Pinpoint the cell where the given text exists, returning its [x, y] midpoint coordinate. 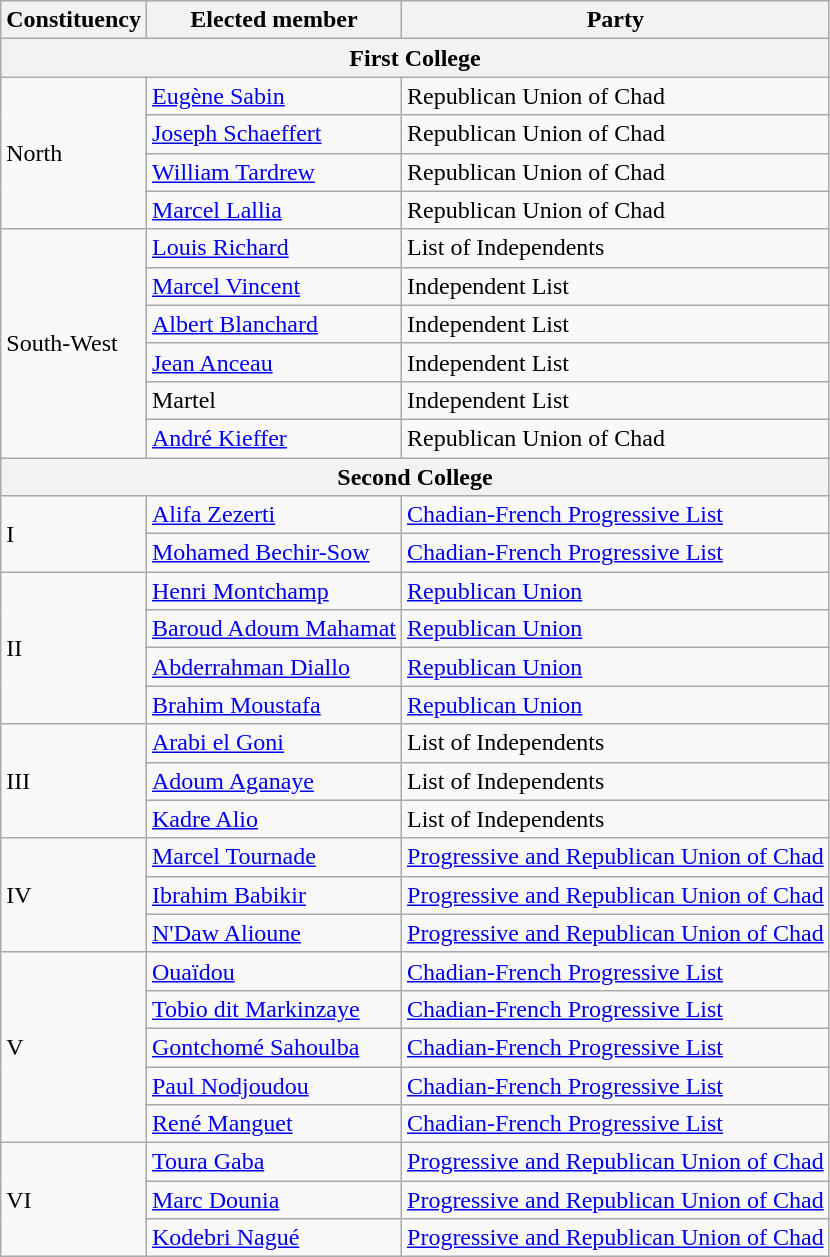
III [74, 781]
Kodebri Nagué [274, 1238]
Kadre Alio [274, 819]
Abderrahman Diallo [274, 667]
Joseph Schaeffert [274, 134]
North [74, 153]
IV [74, 895]
Marc Dounia [274, 1200]
N'Daw Alioune [274, 933]
Party [616, 20]
First College [415, 58]
South-West [74, 343]
Constituency [74, 20]
Gontchomé Sahoulba [274, 1047]
Henri Montchamp [274, 591]
Martel [274, 400]
René Manguet [274, 1124]
Louis Richard [274, 248]
Marcel Lallia [274, 210]
Alifa Zezerti [274, 515]
V [74, 1047]
Adoum Aganaye [274, 781]
Albert Blanchard [274, 324]
Toura Gaba [274, 1162]
Ibrahim Babikir [274, 895]
Baroud Adoum Mahamat [274, 629]
Tobio dit Markinzaye [274, 1009]
VI [74, 1200]
Arabi el Goni [274, 743]
Brahim Moustafa [274, 705]
Marcel Vincent [274, 286]
I [74, 534]
Second College [415, 477]
André Kieffer [274, 438]
II [74, 648]
Elected member [274, 20]
Jean Anceau [274, 362]
Paul Nodjoudou [274, 1085]
Mohamed Bechir-Sow [274, 553]
Eugène Sabin [274, 96]
Ouaïdou [274, 971]
William Tardrew [274, 172]
Marcel Tournade [274, 857]
